Search for the cell housing the specified text and yield its [x, y] center coordinate. 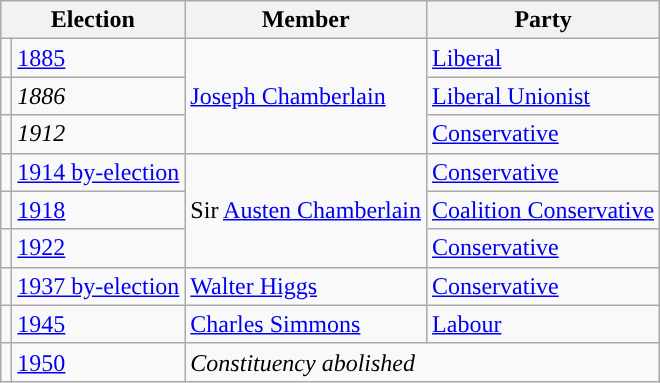
Coalition Conservative [544, 210]
Joseph Chamberlain [306, 96]
1922 [98, 248]
1914 by-election [98, 172]
Member [306, 20]
Sir Austen Chamberlain [306, 210]
1950 [98, 362]
Election [93, 20]
Liberal [544, 58]
1945 [98, 324]
Walter Higgs [306, 286]
Party [544, 20]
Liberal Unionist [544, 96]
1912 [98, 134]
1918 [98, 210]
1885 [98, 58]
Labour [544, 324]
1937 by-election [98, 286]
Charles Simmons [306, 324]
Constituency abolished [422, 362]
1886 [98, 96]
